Locate the cell with the specified text and output its [x, y] center coordinate. 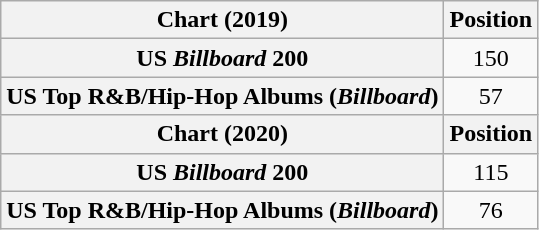
57 [491, 96]
Chart (2020) [222, 134]
150 [491, 58]
76 [491, 210]
Chart (2019) [222, 20]
115 [491, 172]
